Find where the given text appears and provide that cell's center as (X, Y) coordinate. 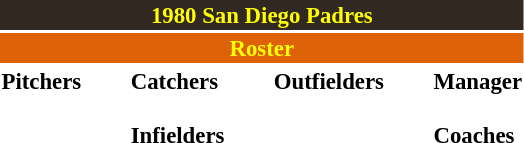
Roster (262, 48)
1980 San Diego Padres (262, 15)
